Locate the cell with the specified text and output its (X, Y) center coordinate. 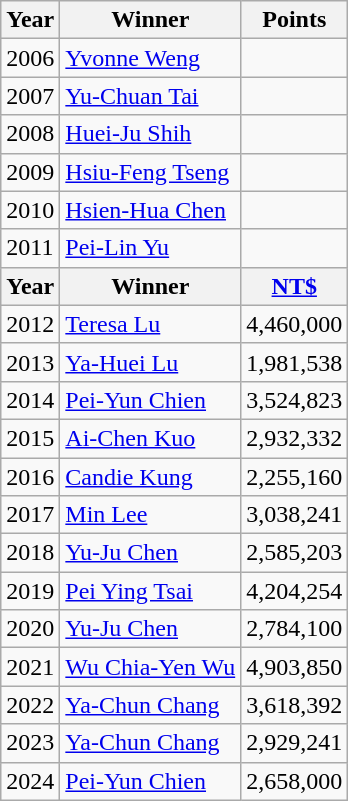
2011 (30, 248)
2009 (30, 172)
2,932,332 (294, 438)
2006 (30, 58)
2023 (30, 743)
Huei-Ju Shih (150, 134)
2018 (30, 553)
4,460,000 (294, 324)
2010 (30, 210)
2012 (30, 324)
2022 (30, 705)
Wu Chia-Yen Wu (150, 667)
1,981,538 (294, 362)
2,929,241 (294, 743)
2,784,100 (294, 629)
2,255,160 (294, 477)
Teresa Lu (150, 324)
Ya-Huei Lu (150, 362)
Ai-Chen Kuo (150, 438)
Hsien-Hua Chen (150, 210)
2013 (30, 362)
Yvonne Weng (150, 58)
2014 (30, 400)
4,903,850 (294, 667)
Yu-Chuan Tai (150, 96)
2015 (30, 438)
2007 (30, 96)
Hsiu-Feng Tseng (150, 172)
NT$ (294, 286)
Pei-Lin Yu (150, 248)
2020 (30, 629)
2,585,203 (294, 553)
4,204,254 (294, 591)
2024 (30, 781)
3,524,823 (294, 400)
Min Lee (150, 515)
2017 (30, 515)
Pei Ying Tsai (150, 591)
2021 (30, 667)
3,038,241 (294, 515)
2016 (30, 477)
2,658,000 (294, 781)
Points (294, 20)
2008 (30, 134)
2019 (30, 591)
Candie Kung (150, 477)
3,618,392 (294, 705)
